Output the (X, Y) coordinate of the center of the cell containing the given text.  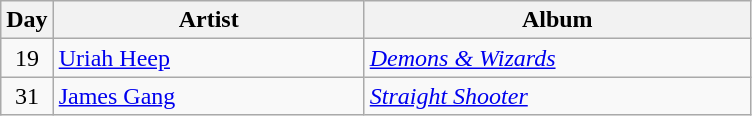
James Gang (208, 96)
Artist (208, 20)
31 (27, 96)
19 (27, 58)
Album (557, 20)
Uriah Heep (208, 58)
Day (27, 20)
Demons & Wizards (557, 58)
Straight Shooter (557, 96)
